Identify which cell holds the provided text, then report its (X, Y) central coordinate. 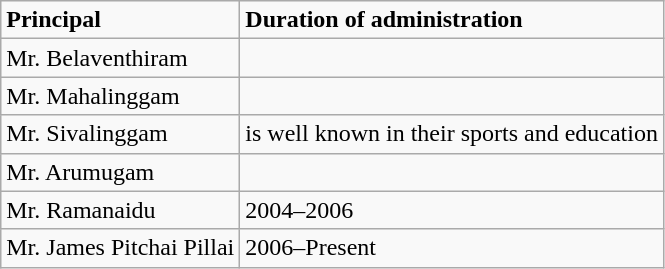
is well known in their sports and education (452, 134)
Mr. James Pitchai Pillai (120, 248)
Mr. Arumugam (120, 172)
Principal (120, 20)
Mr. Ramanaidu (120, 210)
Mr. Mahalinggam (120, 96)
2006–Present (452, 248)
Duration of administration (452, 20)
2004–2006 (452, 210)
Mr. Sivalinggam (120, 134)
Mr. Belaventhiram (120, 58)
